Identify which cell holds the provided text, then report its [X, Y] central coordinate. 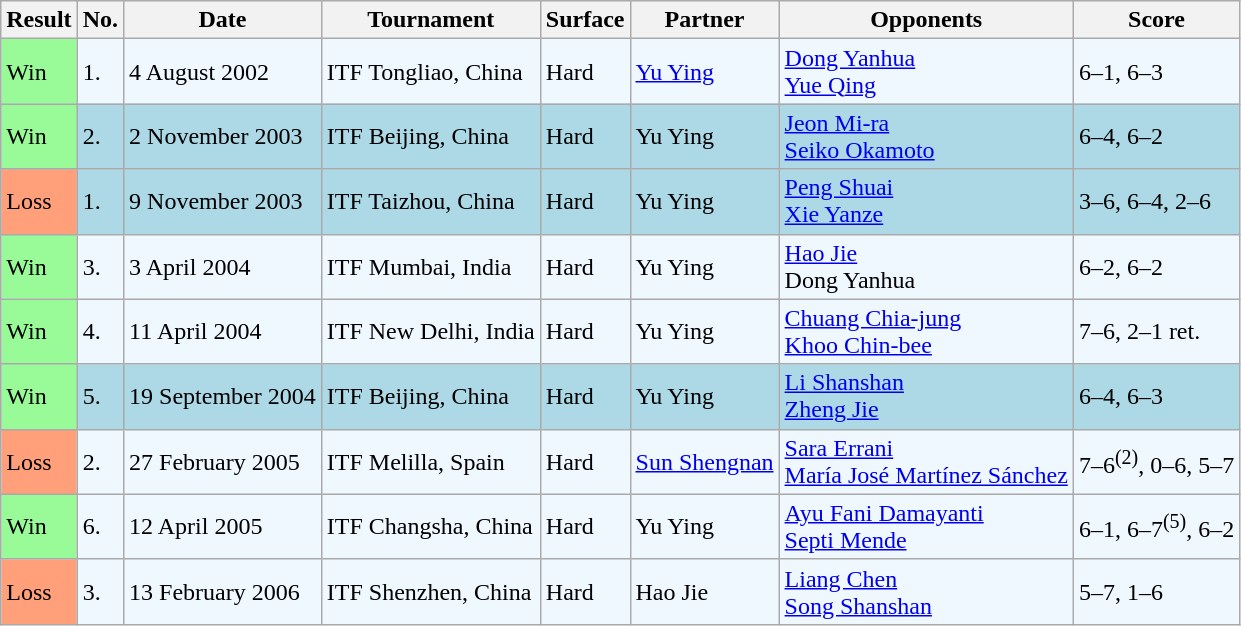
Li Shanshan Zheng Jie [926, 396]
Tournament [430, 20]
27 February 2005 [223, 462]
ITF Melilla, Spain [430, 462]
3–6, 6–4, 2–6 [1156, 202]
Jeon Mi-ra Seiko Okamoto [926, 136]
6–4, 6–3 [1156, 396]
5. [100, 396]
Hao Jie Dong Yanhua [926, 266]
ITF Changsha, China [430, 526]
6–4, 6–2 [1156, 136]
4. [100, 332]
13 February 2006 [223, 592]
Opponents [926, 20]
6–1, 6–7(5), 6–2 [1156, 526]
4 August 2002 [223, 72]
Result [39, 20]
Date [223, 20]
19 September 2004 [223, 396]
Ayu Fani Damayanti Septi Mende [926, 526]
ITF Shenzhen, China [430, 592]
Chuang Chia-jung Khoo Chin-bee [926, 332]
Dong Yanhua Yue Qing [926, 72]
ITF Mumbai, India [430, 266]
Liang Chen Song Shanshan [926, 592]
11 April 2004 [223, 332]
6–2, 6–2 [1156, 266]
Hao Jie [704, 592]
ITF New Delhi, India [430, 332]
Sara Errani María José Martínez Sánchez [926, 462]
ITF Tongliao, China [430, 72]
Sun Shengnan [704, 462]
Partner [704, 20]
7–6(2), 0–6, 5–7 [1156, 462]
2 November 2003 [223, 136]
9 November 2003 [223, 202]
ITF Taizhou, China [430, 202]
12 April 2005 [223, 526]
Surface [585, 20]
6–1, 6–3 [1156, 72]
Peng Shuai Xie Yanze [926, 202]
7–6, 2–1 ret. [1156, 332]
3 April 2004 [223, 266]
6. [100, 526]
No. [100, 20]
Score [1156, 20]
5–7, 1–6 [1156, 592]
